Identify which cell holds the provided text, then report its (x, y) central coordinate. 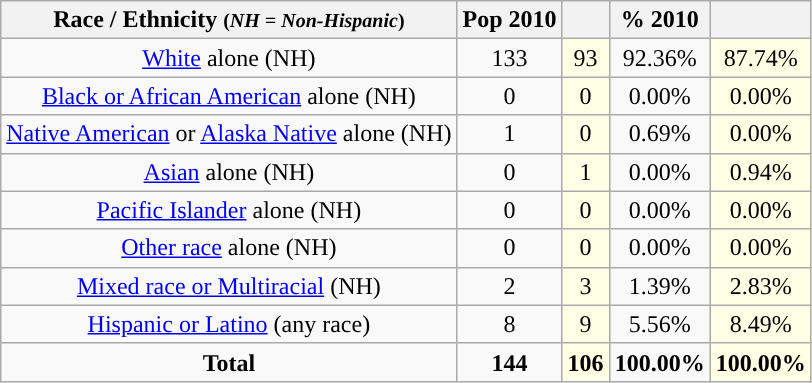
Total (229, 362)
3 (586, 286)
5.56% (660, 324)
92.36% (660, 58)
Pacific Islander alone (NH) (229, 210)
9 (586, 324)
87.74% (760, 58)
2 (510, 286)
106 (586, 362)
0.69% (660, 134)
93 (586, 58)
133 (510, 58)
Black or African American alone (NH) (229, 96)
2.83% (760, 286)
1.39% (660, 286)
Race / Ethnicity (NH = Non-Hispanic) (229, 20)
% 2010 (660, 20)
Asian alone (NH) (229, 172)
Pop 2010 (510, 20)
0.94% (760, 172)
Mixed race or Multiracial (NH) (229, 286)
Hispanic or Latino (any race) (229, 324)
8 (510, 324)
Other race alone (NH) (229, 248)
Native American or Alaska Native alone (NH) (229, 134)
8.49% (760, 324)
White alone (NH) (229, 58)
144 (510, 362)
